Capture the cell that displays the provided text and extract its [x, y] central coordinate. 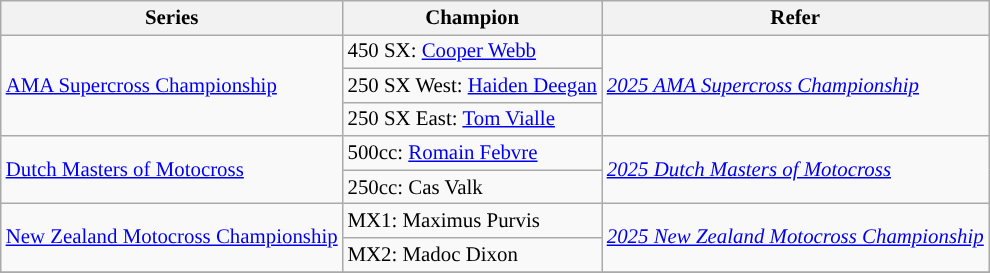
2025 Dutch Masters of Motocross [796, 170]
Refer [796, 18]
New Zealand Motocross Championship [172, 238]
250cc: Cas Valk [472, 187]
Dutch Masters of Motocross [172, 170]
2025 New Zealand Motocross Championship [796, 238]
Series [172, 18]
MX1: Maximus Purvis [472, 221]
2025 AMA Supercross Championship [796, 85]
500cc: Romain Febvre [472, 153]
MX2: Madoc Dixon [472, 255]
Champion [472, 18]
250 SX East: Tom Vialle [472, 119]
450 SX: Cooper Webb [472, 51]
AMA Supercross Championship [172, 85]
250 SX West: Haiden Deegan [472, 85]
